From the cell containing the given text, extract its center point as [x, y] coordinate. 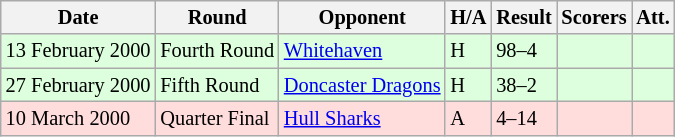
98–4 [524, 51]
Whitehaven [362, 51]
13 February 2000 [78, 51]
4–14 [524, 118]
Att. [654, 17]
10 March 2000 [78, 118]
Date [78, 17]
Quarter Final [217, 118]
Doncaster Dragons [362, 85]
Round [217, 17]
Opponent [362, 17]
H/A [468, 17]
Fourth Round [217, 51]
38–2 [524, 85]
Result [524, 17]
Scorers [594, 17]
Fifth Round [217, 85]
Hull Sharks [362, 118]
27 February 2000 [78, 85]
A [468, 118]
